Return the [x, y] coordinate for the center point of the cell that contains the specified text.  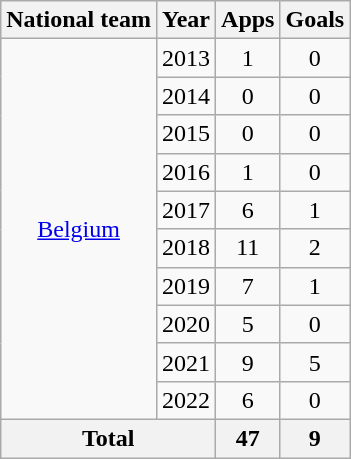
2013 [186, 58]
2015 [186, 134]
2018 [186, 248]
2016 [186, 172]
2 [315, 248]
2014 [186, 96]
7 [248, 286]
Belgium [79, 230]
2021 [186, 362]
Apps [248, 20]
National team [79, 20]
Goals [315, 20]
47 [248, 438]
2020 [186, 324]
2022 [186, 400]
Year [186, 20]
Total [108, 438]
2019 [186, 286]
2017 [186, 210]
11 [248, 248]
